From the cell containing the given text, extract its center point as [x, y] coordinate. 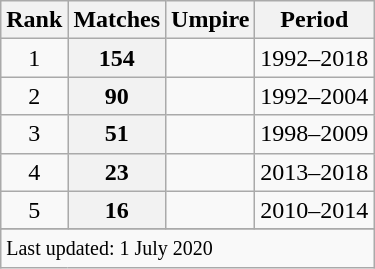
51 [117, 134]
23 [117, 172]
Period [314, 20]
154 [117, 58]
90 [117, 96]
1998–2009 [314, 134]
1992–2004 [314, 96]
Umpire [210, 20]
2013–2018 [314, 172]
Rank [34, 20]
Last updated: 1 July 2020 [188, 248]
16 [117, 210]
4 [34, 172]
1992–2018 [314, 58]
2 [34, 96]
1 [34, 58]
Matches [117, 20]
2010–2014 [314, 210]
3 [34, 134]
5 [34, 210]
